Detect which cell encompasses the target text, then output its (X, Y) center coordinate. 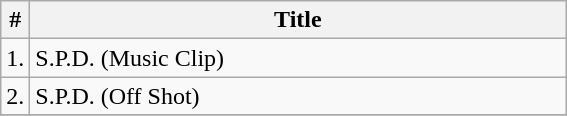
S.P.D. (Music Clip) (298, 58)
# (16, 20)
Title (298, 20)
1. (16, 58)
2. (16, 96)
S.P.D. (Off Shot) (298, 96)
